Extract the [X, Y] coordinate from the center of the cell holding the provided text.  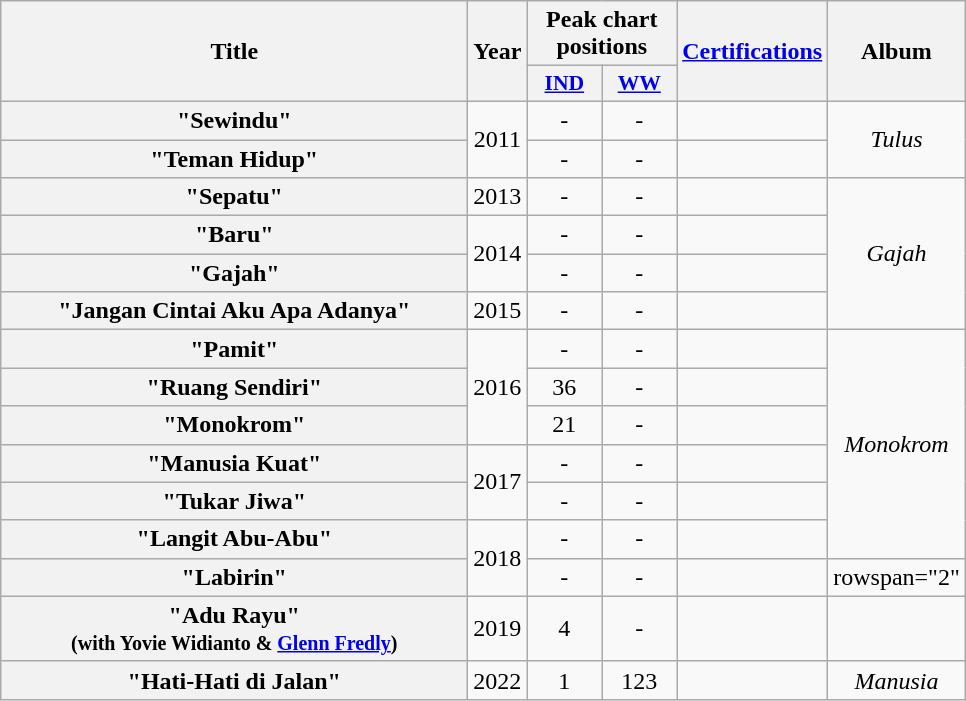
36 [564, 387]
"Pamit" [234, 349]
2016 [498, 387]
"Baru" [234, 235]
"Gajah" [234, 273]
Tulus [897, 139]
IND [564, 84]
2013 [498, 197]
"Ruang Sendiri" [234, 387]
123 [640, 680]
Gajah [897, 254]
"Sepatu" [234, 197]
"Jangan Cintai Aku Apa Adanya" [234, 311]
21 [564, 425]
"Langit Abu-Abu" [234, 539]
2022 [498, 680]
"Monokrom" [234, 425]
"Teman Hidup" [234, 159]
Title [234, 52]
2011 [498, 139]
Monokrom [897, 444]
"Sewindu" [234, 120]
Manusia [897, 680]
2017 [498, 482]
2015 [498, 311]
Certifications [752, 52]
"Adu Rayu" (with Yovie Widianto & Glenn Fredly) [234, 628]
1 [564, 680]
"Hati-Hati di Jalan" [234, 680]
Peak chart positions [602, 34]
rowspan="2" [897, 577]
Album [897, 52]
"Manusia Kuat" [234, 463]
2014 [498, 254]
"Tukar Jiwa" [234, 501]
"Labirin" [234, 577]
2018 [498, 558]
4 [564, 628]
WW [640, 84]
Year [498, 52]
2019 [498, 628]
